For the text-containing cell, return its midpoint in [X, Y] coordinate format. 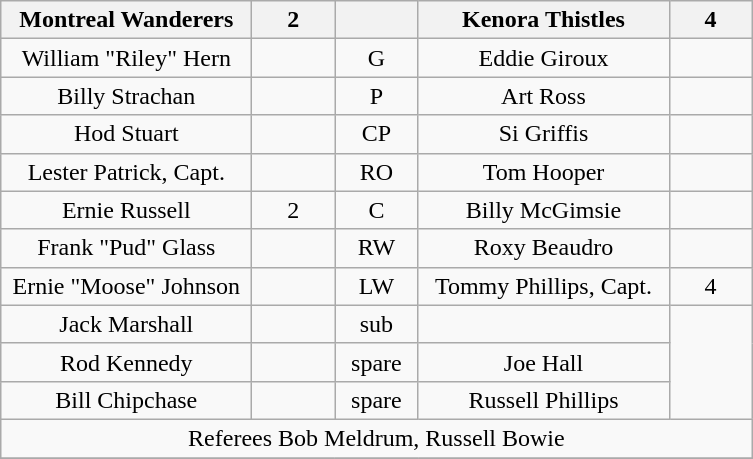
Tom Hooper [544, 172]
RO [376, 172]
C [376, 210]
Billy Strachan [126, 96]
Si Griffis [544, 134]
Frank "Pud" Glass [126, 248]
Billy McGimsie [544, 210]
Joe Hall [544, 362]
Roxy Beaudro [544, 248]
Hod Stuart [126, 134]
Montreal Wanderers [126, 20]
Referees Bob Meldrum, Russell Bowie [376, 438]
Ernie Russell [126, 210]
sub [376, 324]
Russell Phillips [544, 400]
Art Ross [544, 96]
Rod Kennedy [126, 362]
LW [376, 286]
Eddie Giroux [544, 58]
Ernie "Moose" Johnson [126, 286]
CP [376, 134]
Tommy Phillips, Capt. [544, 286]
Lester Patrick, Capt. [126, 172]
William "Riley" Hern [126, 58]
RW [376, 248]
Bill Chipchase [126, 400]
P [376, 96]
G [376, 58]
Jack Marshall [126, 324]
Kenora Thistles [544, 20]
